Find where the given text appears and provide that cell's center as [X, Y] coordinate. 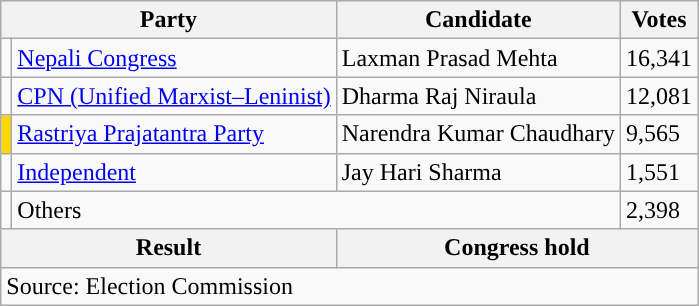
Dharma Raj Niraula [478, 96]
Result [168, 248]
CPN (Unified Marxist–Leninist) [174, 96]
Candidate [478, 20]
Nepali Congress [174, 58]
Party [168, 20]
Rastriya Prajatantra Party [174, 134]
Votes [658, 20]
1,551 [658, 172]
12,081 [658, 96]
9,565 [658, 134]
Others [316, 210]
Narendra Kumar Chaudhary [478, 134]
16,341 [658, 58]
Source: Election Commission [350, 286]
Congress hold [516, 248]
Laxman Prasad Mehta [478, 58]
Jay Hari Sharma [478, 172]
2,398 [658, 210]
Independent [174, 172]
